Search for the cell housing the specified text and yield its (X, Y) center coordinate. 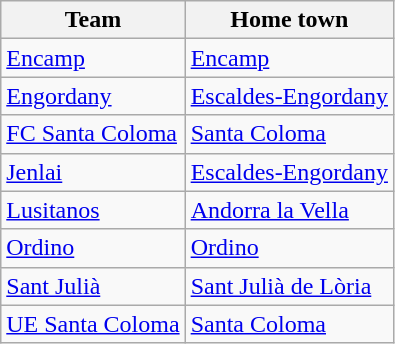
Team (93, 20)
Lusitanos (93, 210)
Jenlai (93, 172)
Andorra la Vella (289, 210)
Engordany (93, 96)
Sant Julià (93, 286)
Home town (289, 20)
FC Santa Coloma (93, 134)
UE Santa Coloma (93, 324)
Sant Julià de Lòria (289, 286)
